Find where the given text appears and provide that cell's center as [x, y] coordinate. 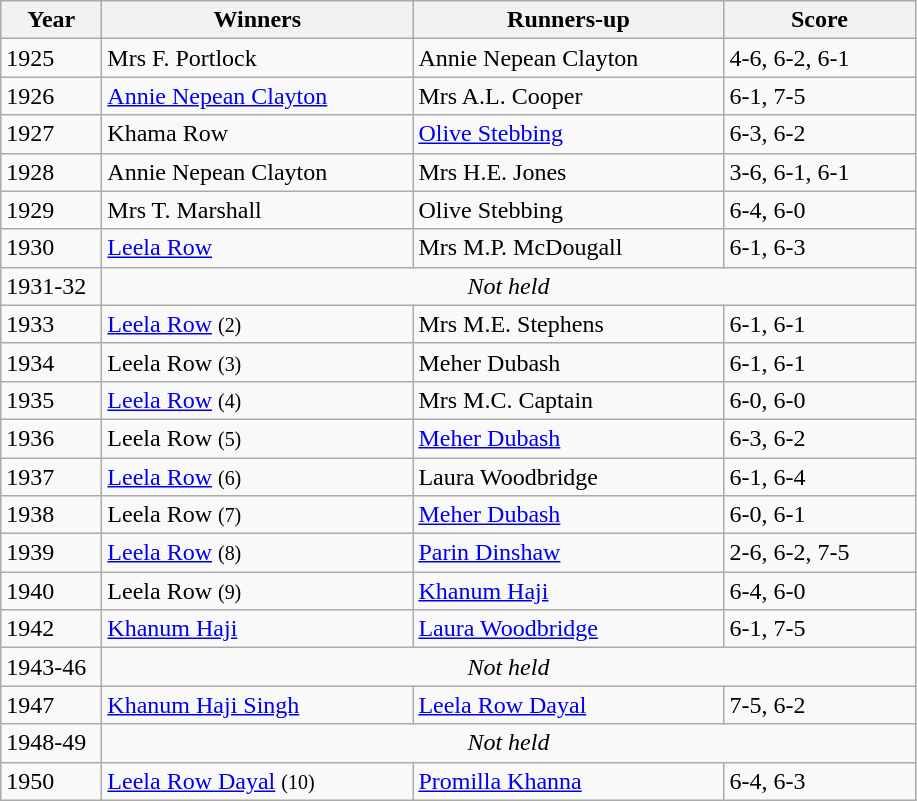
1931-32 [52, 286]
Leela Row (3) [258, 362]
1937 [52, 477]
6-0, 6-0 [820, 400]
7-5, 6-2 [820, 705]
1942 [52, 629]
1933 [52, 324]
1934 [52, 362]
4-6, 6-2, 6-1 [820, 58]
Mrs T. Marshall [258, 210]
Leela Row Dayal (10) [258, 781]
1940 [52, 591]
Mrs H.E. Jones [568, 172]
Mrs M.E. Stephens [568, 324]
Parin Dinshaw [568, 553]
1948-49 [52, 743]
1929 [52, 210]
1947 [52, 705]
Mrs F. Portlock [258, 58]
Leela Row (7) [258, 515]
1935 [52, 400]
1930 [52, 248]
Mrs A.L. Cooper [568, 96]
1938 [52, 515]
Leela Row (2) [258, 324]
Mrs M.P. McDougall [568, 248]
Year [52, 20]
Promilla Khanna [568, 781]
Winners [258, 20]
6-4, 6-3 [820, 781]
Runners-up [568, 20]
1926 [52, 96]
1939 [52, 553]
Mrs M.C. Captain [568, 400]
1925 [52, 58]
Khama Row [258, 134]
Khanum Haji Singh [258, 705]
1936 [52, 438]
Leela Row Dayal [568, 705]
Leela Row (8) [258, 553]
6-0, 6-1 [820, 515]
2-6, 6-2, 7-5 [820, 553]
6-1, 6-4 [820, 477]
Leela Row [258, 248]
3-6, 6-1, 6-1 [820, 172]
6-1, 6-3 [820, 248]
Leela Row (4) [258, 400]
Leela Row (9) [258, 591]
Leela Row (5) [258, 438]
1943-46 [52, 667]
1950 [52, 781]
Leela Row (6) [258, 477]
Score [820, 20]
1927 [52, 134]
1928 [52, 172]
